Output the (X, Y) coordinate of the center of the cell containing the given text.  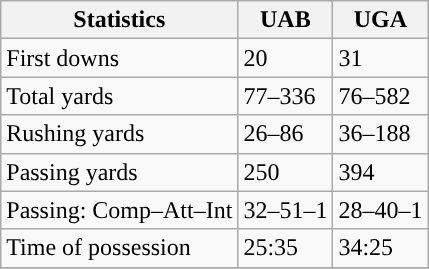
26–86 (286, 134)
Statistics (120, 20)
36–188 (380, 134)
32–51–1 (286, 210)
Passing yards (120, 172)
250 (286, 172)
UGA (380, 20)
34:25 (380, 248)
Time of possession (120, 248)
394 (380, 172)
Rushing yards (120, 134)
77–336 (286, 96)
UAB (286, 20)
Passing: Comp–Att–Int (120, 210)
First downs (120, 58)
Total yards (120, 96)
76–582 (380, 96)
20 (286, 58)
25:35 (286, 248)
28–40–1 (380, 210)
31 (380, 58)
